Scan for the cell matching the given text and deliver its (X, Y) coordinate at center. 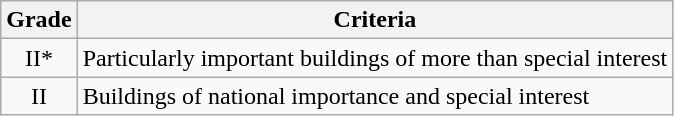
Grade (39, 20)
Buildings of national importance and special interest (375, 96)
Criteria (375, 20)
Particularly important buildings of more than special interest (375, 58)
II (39, 96)
II* (39, 58)
